For the text-containing cell, return its midpoint in [X, Y] coordinate format. 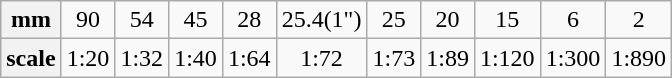
1:120 [507, 58]
25 [394, 20]
15 [507, 20]
1:72 [322, 58]
2 [639, 20]
1:32 [142, 58]
90 [88, 20]
1:20 [88, 58]
1:89 [448, 58]
1:890 [639, 58]
20 [448, 20]
28 [249, 20]
6 [573, 20]
scale [31, 58]
1:73 [394, 58]
1:40 [196, 58]
1:64 [249, 58]
45 [196, 20]
1:300 [573, 58]
mm [31, 20]
25.4(1") [322, 20]
54 [142, 20]
